Scan for the cell matching the given text and deliver its (X, Y) coordinate at center. 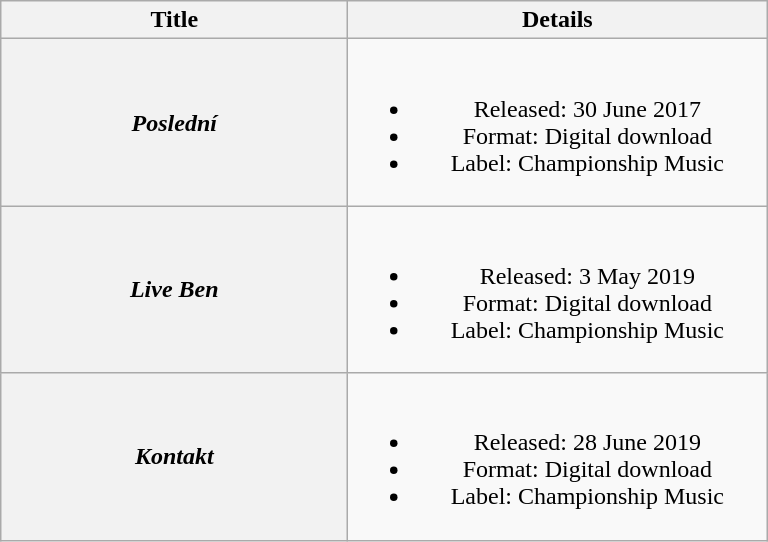
Details (558, 20)
Title (174, 20)
Kontakt (174, 456)
Live Ben (174, 290)
Released: 30 June 2017Format: Digital downloadLabel: Championship Music (558, 122)
Released: 28 June 2019Format: Digital downloadLabel: Championship Music (558, 456)
Poslední (174, 122)
Released: 3 May 2019Format: Digital downloadLabel: Championship Music (558, 290)
